Return the [X, Y] coordinate for the center point of the cell that contains the specified text.  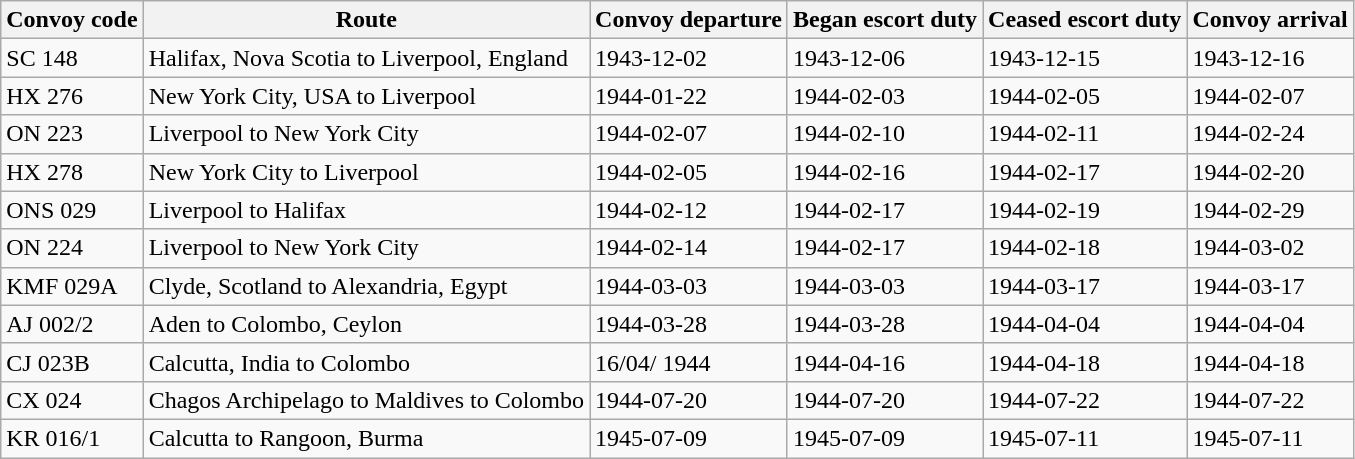
1944-02-11 [1085, 134]
Convoy arrival [1270, 20]
1943-12-06 [884, 58]
New York City to Liverpool [366, 172]
1943-12-16 [1270, 58]
1944-02-12 [689, 210]
AJ 002/2 [72, 324]
New York City, USA to Liverpool [366, 96]
1944-02-20 [1270, 172]
Began escort duty [884, 20]
Calcutta to Rangoon, Burma [366, 438]
HX 278 [72, 172]
ONS 029 [72, 210]
CJ 023B [72, 362]
Liverpool to Halifax [366, 210]
1944-02-24 [1270, 134]
1944-02-03 [884, 96]
1944-01-22 [689, 96]
1944-02-14 [689, 248]
1944-04-16 [884, 362]
Convoy departure [689, 20]
Aden to Colombo, Ceylon [366, 324]
1944-03-02 [1270, 248]
ON 223 [72, 134]
Route [366, 20]
Calcutta, India to Colombo [366, 362]
16/04/ 1944 [689, 362]
1944-02-29 [1270, 210]
1944-02-18 [1085, 248]
1944-02-10 [884, 134]
1943-12-15 [1085, 58]
KR 016/1 [72, 438]
Convoy code [72, 20]
KMF 029A [72, 286]
CX 024 [72, 400]
HX 276 [72, 96]
1944-02-19 [1085, 210]
Chagos Archipelago to Maldives to Colombo [366, 400]
Clyde, Scotland to Alexandria, Egypt [366, 286]
ON 224 [72, 248]
1943-12-02 [689, 58]
Ceased escort duty [1085, 20]
SC 148 [72, 58]
1944-02-16 [884, 172]
Halifax, Nova Scotia to Liverpool, England [366, 58]
